Extract the [x, y] coordinate from the center of the cell holding the provided text.  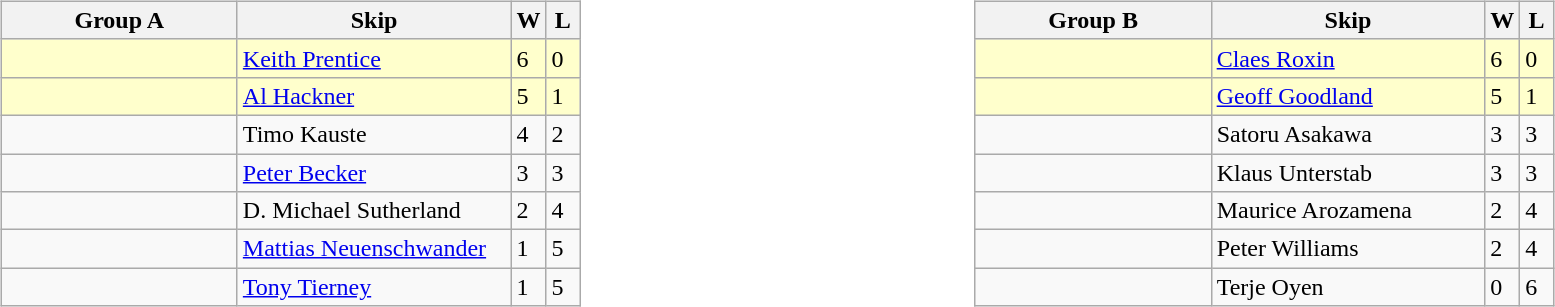
Satoru Asakawa [1348, 134]
Timo Kauste [374, 134]
Tony Tierney [374, 287]
Mattias Neuenschwander [374, 249]
Al Hackner [374, 96]
Maurice Arozamena [1348, 211]
Group B [1093, 20]
D. Michael Sutherland [374, 211]
Geoff Goodland [1348, 96]
Keith Prentice [374, 58]
Klaus Unterstab [1348, 173]
Peter Becker [374, 173]
Peter Williams [1348, 249]
Claes Roxin [1348, 58]
Terje Oyen [1348, 287]
Group A [119, 20]
